Provide the (x, y) coordinate of the cell's center where the given text is located.  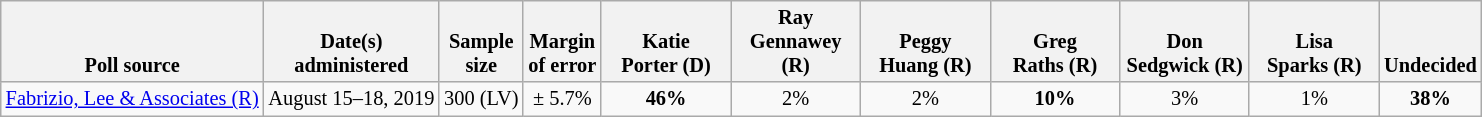
38% (1430, 99)
Poll source (132, 41)
August 15–18, 2019 (352, 99)
DonSedgwick (R) (1185, 41)
10% (1055, 99)
Samplesize (481, 41)
KatiePorter (D) (666, 41)
Marginof error (562, 41)
± 5.7% (562, 99)
RayGennawey (R) (796, 41)
300 (LV) (481, 99)
1% (1314, 99)
Date(s)administered (352, 41)
PeggyHuang (R) (926, 41)
LisaSparks (R) (1314, 41)
3% (1185, 99)
46% (666, 99)
Undecided (1430, 41)
Fabrizio, Lee & Associates (R) (132, 99)
GregRaths (R) (1055, 41)
